Search for the cell housing the specified text and yield its [X, Y] center coordinate. 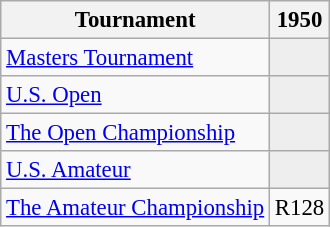
U.S. Amateur [136, 170]
R128 [300, 208]
Masters Tournament [136, 58]
1950 [300, 20]
U.S. Open [136, 95]
The Amateur Championship [136, 208]
The Open Championship [136, 133]
Tournament [136, 20]
